Pinpoint the cell where the given text exists, returning its (X, Y) midpoint coordinate. 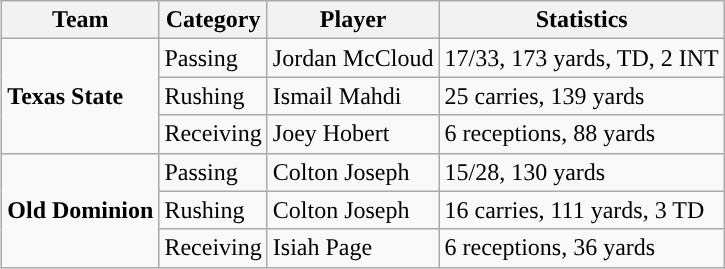
6 receptions, 36 yards (582, 248)
Category (213, 20)
6 receptions, 88 yards (582, 134)
17/33, 173 yards, TD, 2 INT (582, 58)
Texas State (80, 96)
16 carries, 111 yards, 3 TD (582, 210)
Statistics (582, 20)
15/28, 130 yards (582, 172)
Old Dominion (80, 210)
Team (80, 20)
Joey Hobert (353, 134)
Ismail Mahdi (353, 96)
25 carries, 139 yards (582, 96)
Isiah Page (353, 248)
Jordan McCloud (353, 58)
Player (353, 20)
